Output the (X, Y) coordinate of the center of the cell containing the given text.  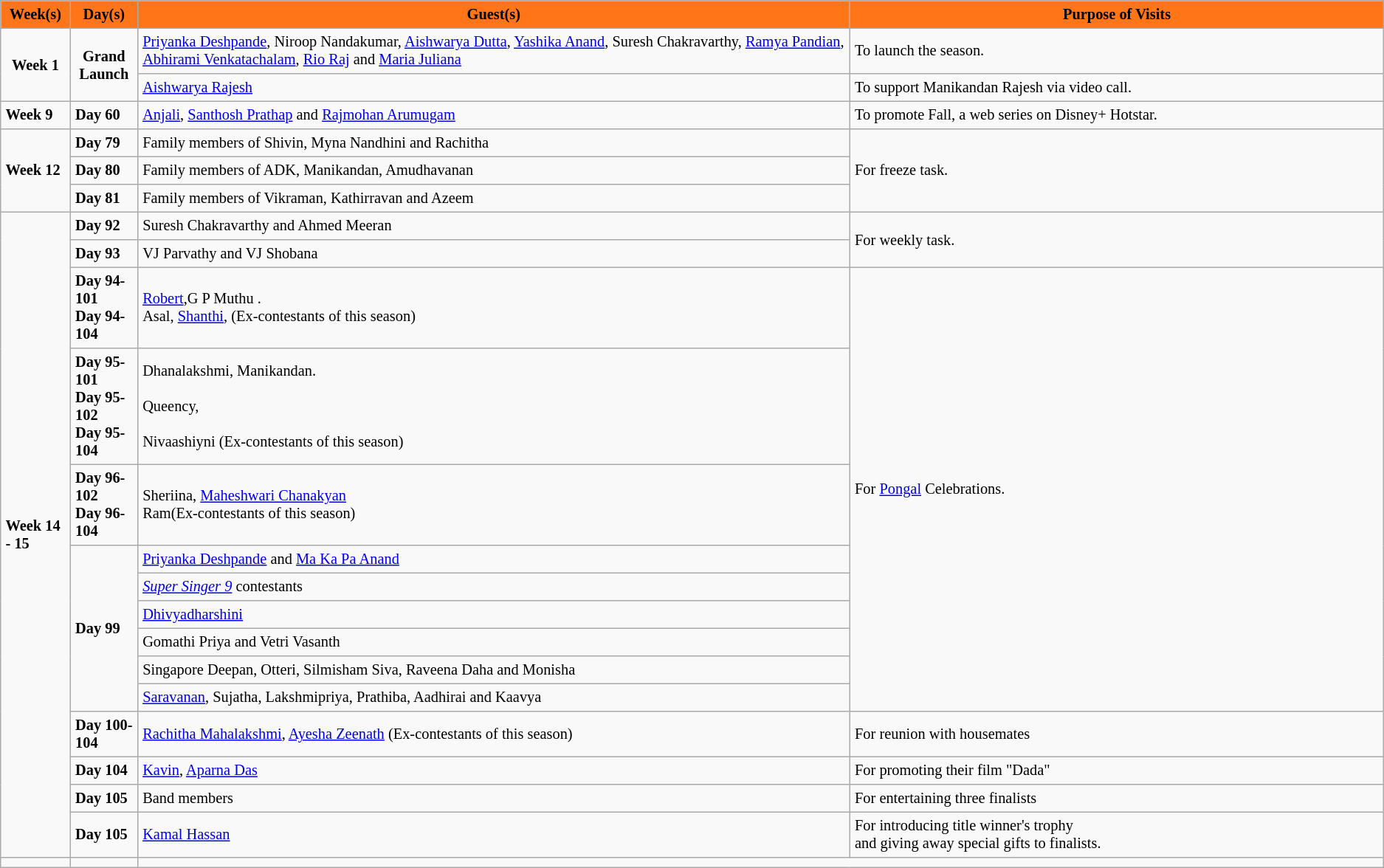
Family members of ADK, Manikandan, Amudhavanan (493, 170)
Day(s) (103, 14)
Sheriina, Maheshwari Chanakyan Ram(Ex-contestants of this season) (493, 505)
For weekly task. (1117, 239)
For promoting their film "Dada" (1117, 771)
Day 79 (103, 142)
Dhivyadharshini (493, 614)
For introducing title winner's trophy and giving away special gifts to finalists. (1117, 835)
Day 100-104 (103, 734)
Day 80 (103, 170)
Day 95-101Day 95-102Day 95-104 (103, 406)
Grand Launch (103, 65)
Day 104 (103, 771)
Saravanan, Sujatha, Lakshmipriya, Prathiba, Aadhirai and Kaavya (493, 697)
Aishwarya Rajesh (493, 87)
Day 99 (103, 627)
Robert,G P Muthu .Asal, Shanthi, (Ex-contestants of this season) (493, 308)
Week(s) (35, 14)
Day 92 (103, 226)
Super Singer 9 contestants (493, 587)
Rachitha Mahalakshmi, Ayesha Zeenath (Ex-contestants of this season) (493, 734)
Purpose of Visits (1117, 14)
Week 12 (35, 170)
Day 94-101Day 94-104 (103, 308)
VJ Parvathy and VJ Shobana (493, 253)
Guest(s) (493, 14)
For freeze task. (1117, 170)
Day 81 (103, 198)
Band members (493, 798)
Kamal Hassan (493, 835)
Suresh Chakravarthy and Ahmed Meeran (493, 226)
Anjali, Santhosh Prathap and Rajmohan Arumugam (493, 115)
Singapore Deepan, Otteri, Silmisham Siva, Raveena Daha and Monisha (493, 669)
For reunion with housemates (1117, 734)
Dhanalakshmi, Manikandan. Queency, Nivaashiyni (Ex-contestants of this season) (493, 406)
For entertaining three finalists (1117, 798)
Priyanka Deshpande and Ma Ka Pa Anand (493, 559)
Kavin, Aparna Das (493, 771)
Family members of Shivin, Myna Nandhini and Rachitha (493, 142)
Week 9 (35, 115)
Week 14 - 15 (35, 534)
Day 93 (103, 253)
Family members of Vikraman, Kathirravan and Azeem (493, 198)
Gomathi Priya and Vetri Vasanth (493, 642)
To support Manikandan Rajesh via video call. (1117, 87)
Day 96-102Day 96-104 (103, 505)
For Pongal Celebrations. (1117, 489)
To launch the season. (1117, 51)
Week 1 (35, 65)
Day 60 (103, 115)
To promote Fall, a web series on Disney+ Hotstar. (1117, 115)
